For the text-containing cell, return its midpoint in (X, Y) coordinate format. 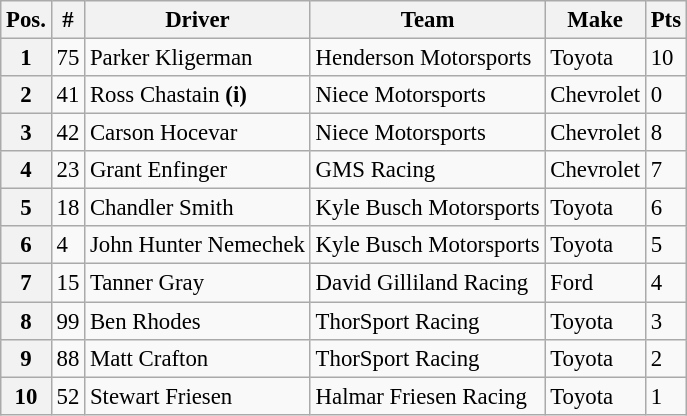
88 (68, 358)
42 (68, 133)
Tanner Gray (198, 283)
David Gilliland Racing (428, 283)
Halmar Friesen Racing (428, 396)
23 (68, 170)
52 (68, 396)
Stewart Friesen (198, 396)
Henderson Motorsports (428, 58)
Make (595, 20)
Pos. (26, 20)
Chandler Smith (198, 208)
Grant Enfinger (198, 170)
Ross Chastain (i) (198, 95)
99 (68, 321)
Pts (666, 20)
Matt Crafton (198, 358)
John Hunter Nemechek (198, 245)
9 (26, 358)
Driver (198, 20)
0 (666, 95)
41 (68, 95)
# (68, 20)
75 (68, 58)
Parker Kligerman (198, 58)
GMS Racing (428, 170)
15 (68, 283)
Ben Rhodes (198, 321)
Team (428, 20)
Ford (595, 283)
Carson Hocevar (198, 133)
18 (68, 208)
